Detect which cell encompasses the target text, then output its [X, Y] center coordinate. 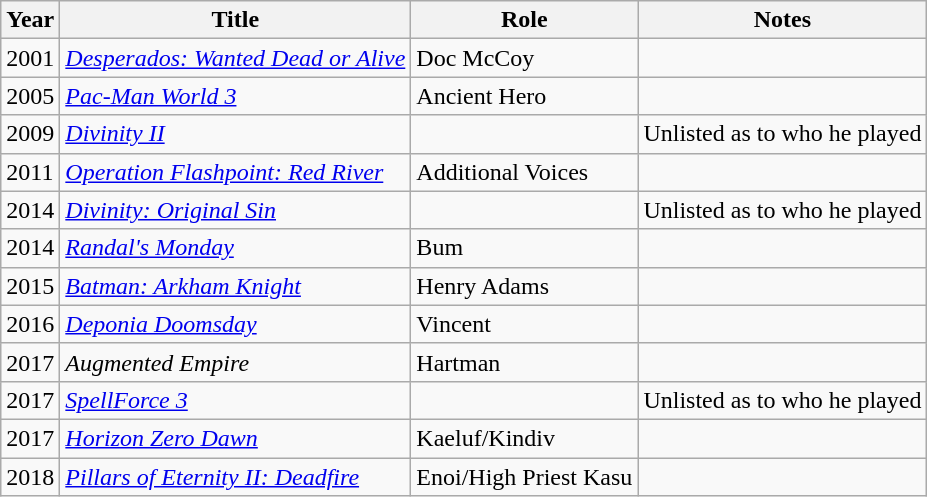
2001 [30, 58]
Desperados: Wanted Dead or Alive [236, 58]
Deponia Doomsday [236, 324]
2011 [30, 172]
2005 [30, 96]
Henry Adams [524, 286]
Additional Voices [524, 172]
Pac-Man World 3 [236, 96]
Year [30, 20]
2009 [30, 134]
Bum [524, 248]
Operation Flashpoint: Red River [236, 172]
Batman: Arkham Knight [236, 286]
Ancient Hero [524, 96]
Augmented Empire [236, 362]
Role [524, 20]
2015 [30, 286]
Pillars of Eternity II: Deadfire [236, 477]
Vincent [524, 324]
2018 [30, 477]
Hartman [524, 362]
Doc McCoy [524, 58]
Horizon Zero Dawn [236, 438]
Notes [782, 20]
Kaeluf/Kindiv [524, 438]
Enoi/High Priest Kasu [524, 477]
Title [236, 20]
Divinity II [236, 134]
Divinity: Original Sin [236, 210]
Randal's Monday [236, 248]
SpellForce 3 [236, 400]
2016 [30, 324]
